From the cell containing the given text, extract its center point as [X, Y] coordinate. 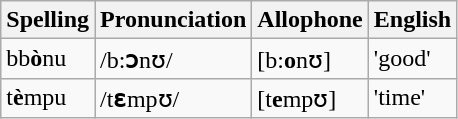
English [412, 20]
/tɛmpʊ/ [174, 98]
/b:ɔnʊ/ [174, 59]
tèmpu [48, 98]
Pronunciation [174, 20]
Spelling [48, 20]
bbònu [48, 59]
'time' [412, 98]
'good' [412, 59]
[b:onʊ] [310, 59]
Allophone [310, 20]
[tempʊ] [310, 98]
